Find where the given text appears and provide that cell's center as [X, Y] coordinate. 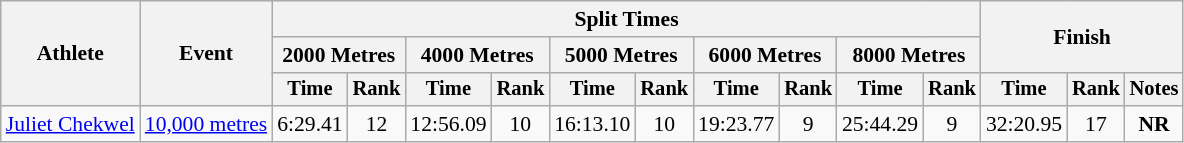
5000 Metres [621, 55]
4000 Metres [477, 55]
Notes [1154, 89]
Finish [1082, 36]
Athlete [70, 54]
2000 Metres [338, 55]
8000 Metres [909, 55]
32:20.95 [1024, 124]
25:44.29 [880, 124]
10,000 metres [206, 124]
Event [206, 54]
12 [377, 124]
17 [1096, 124]
6000 Metres [765, 55]
NR [1154, 124]
6:29.41 [310, 124]
12:56.09 [448, 124]
16:13.10 [592, 124]
Juliet Chekwel [70, 124]
Split Times [626, 19]
19:23.77 [736, 124]
